For the text-containing cell, return its midpoint in [X, Y] coordinate format. 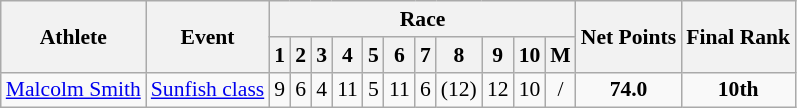
Event [208, 36]
Final Rank [738, 36]
(12) [459, 90]
12 [498, 90]
Malcolm Smith [74, 90]
Sunfish class [208, 90]
74.0 [628, 90]
8 [459, 55]
M [560, 55]
3 [322, 55]
10th [738, 90]
/ [560, 90]
Athlete [74, 36]
Net Points [628, 36]
1 [280, 55]
2 [300, 55]
7 [426, 55]
Race [422, 19]
